Return the (x, y) coordinate for the center point of the cell that contains the specified text.  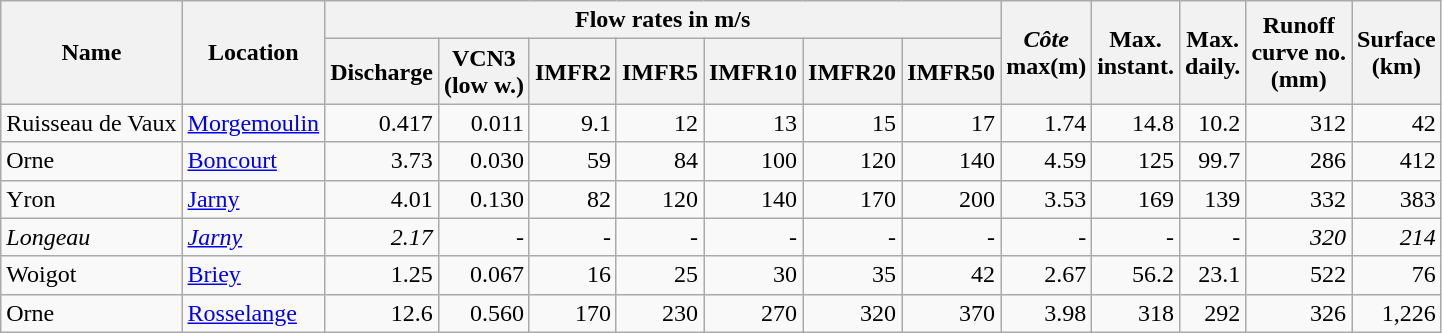
25 (660, 275)
332 (1299, 199)
Surface(km) (1397, 52)
318 (1136, 313)
0.417 (382, 123)
0.030 (484, 161)
0.130 (484, 199)
214 (1397, 237)
Ruisseau de Vaux (92, 123)
Name (92, 52)
IMFR5 (660, 72)
Max.instant. (1136, 52)
326 (1299, 313)
100 (754, 161)
Longeau (92, 237)
230 (660, 313)
76 (1397, 275)
Max.daily. (1212, 52)
30 (754, 275)
312 (1299, 123)
4.01 (382, 199)
9.1 (572, 123)
Boncourt (254, 161)
IMFR2 (572, 72)
Discharge (382, 72)
17 (952, 123)
Flow rates in m/s (663, 20)
Briey (254, 275)
200 (952, 199)
Rosselange (254, 313)
Location (254, 52)
59 (572, 161)
Yron (92, 199)
3.98 (1046, 313)
4.59 (1046, 161)
IMFR10 (754, 72)
10.2 (1212, 123)
99.7 (1212, 161)
292 (1212, 313)
16 (572, 275)
15 (852, 123)
12 (660, 123)
82 (572, 199)
23.1 (1212, 275)
12.6 (382, 313)
3.73 (382, 161)
0.011 (484, 123)
1,226 (1397, 313)
56.2 (1136, 275)
Morgemoulin (254, 123)
Côtemax(m) (1046, 52)
412 (1397, 161)
14.8 (1136, 123)
522 (1299, 275)
125 (1136, 161)
1.74 (1046, 123)
IMFR20 (852, 72)
270 (754, 313)
35 (852, 275)
1.25 (382, 275)
Runoffcurve no.(mm) (1299, 52)
84 (660, 161)
IMFR50 (952, 72)
169 (1136, 199)
13 (754, 123)
0.560 (484, 313)
139 (1212, 199)
0.067 (484, 275)
370 (952, 313)
2.67 (1046, 275)
Woigot (92, 275)
286 (1299, 161)
VCN3(low w.) (484, 72)
2.17 (382, 237)
383 (1397, 199)
3.53 (1046, 199)
